Scan for the cell matching the given text and deliver its (x, y) coordinate at center. 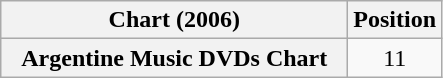
Argentine Music DVDs Chart (174, 58)
Chart (2006) (174, 20)
11 (395, 58)
Position (395, 20)
